Return the [X, Y] coordinate for the center point of the cell that contains the specified text.  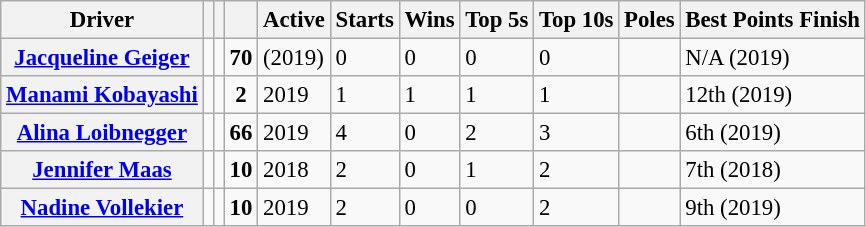
N/A (2019) [772, 58]
Starts [364, 20]
Wins [430, 20]
3 [576, 133]
Manami Kobayashi [102, 95]
Poles [650, 20]
Top 10s [576, 20]
Best Points Finish [772, 20]
(2019) [294, 58]
Jennifer Maas [102, 170]
Top 5s [497, 20]
12th (2019) [772, 95]
Active [294, 20]
9th (2019) [772, 208]
Alina Loibnegger [102, 133]
66 [240, 133]
7th (2018) [772, 170]
Jacqueline Geiger [102, 58]
6th (2019) [772, 133]
70 [240, 58]
Driver [102, 20]
4 [364, 133]
Nadine Vollekier [102, 208]
2018 [294, 170]
